Locate the cell with the specified text and output its [X, Y] center coordinate. 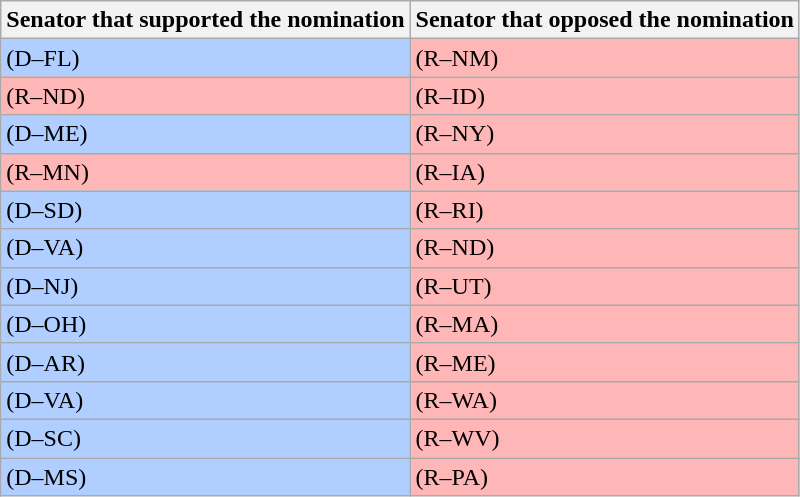
(R–ME) [604, 362]
(R–MA) [604, 324]
(D–FL) [206, 58]
(R–UT) [604, 286]
(R–RI) [604, 210]
(R–PA) [604, 477]
(D–MS) [206, 477]
(R–IA) [604, 172]
(R–WV) [604, 438]
(D–SC) [206, 438]
Senator that supported the nomination [206, 20]
(R–NY) [604, 134]
(D–ME) [206, 134]
(R–MN) [206, 172]
(D–NJ) [206, 286]
(R–ID) [604, 96]
(R–WA) [604, 400]
(R–NM) [604, 58]
(D–OH) [206, 324]
Senator that opposed the nomination [604, 20]
(D–SD) [206, 210]
(D–AR) [206, 362]
